Search for the cell housing the specified text and yield its [x, y] center coordinate. 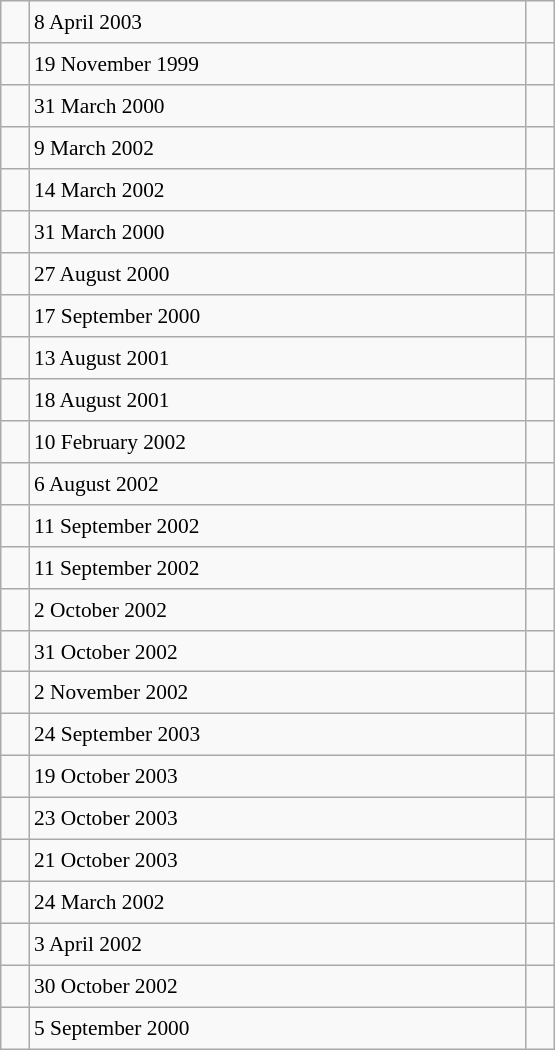
24 March 2002 [278, 903]
19 October 2003 [278, 777]
31 October 2002 [278, 651]
14 March 2002 [278, 190]
3 April 2002 [278, 945]
24 September 2003 [278, 735]
21 October 2003 [278, 861]
10 February 2002 [278, 441]
5 September 2000 [278, 1028]
13 August 2001 [278, 358]
30 October 2002 [278, 986]
9 March 2002 [278, 148]
2 November 2002 [278, 693]
8 April 2003 [278, 22]
27 August 2000 [278, 274]
18 August 2001 [278, 399]
17 September 2000 [278, 316]
19 November 1999 [278, 64]
23 October 2003 [278, 819]
2 October 2002 [278, 609]
6 August 2002 [278, 483]
